Pinpoint the cell where the given text exists, returning its [x, y] midpoint coordinate. 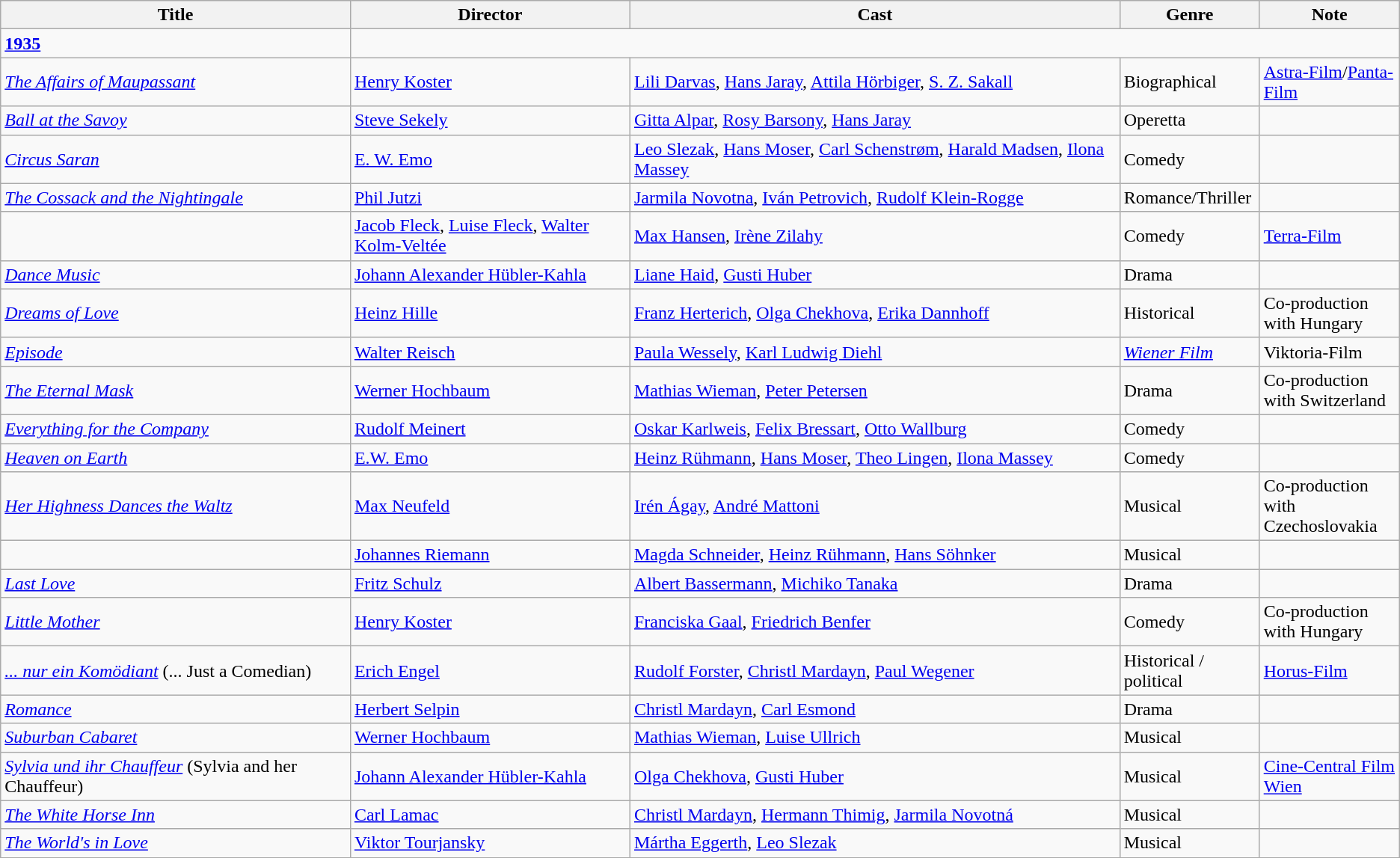
Christl Mardayn, Carl Esmond [875, 709]
Steve Sekely [490, 120]
E.W. Emo [490, 457]
Cine-Central Film Wien [1330, 776]
Dreams of Love [176, 313]
Carl Lamac [490, 815]
Albert Bassermann, Michiko Tanaka [875, 583]
Mathias Wieman, Luise Ullrich [875, 738]
Max Neufeld [490, 506]
Gitta Alpar, Rosy Barsony, Hans Jaray [875, 120]
Astra-Film/Panta-Film [1330, 82]
Biographical [1189, 82]
Little Mother [176, 622]
The Cossack and the Nightingale [176, 197]
Rudolf Meinert [490, 429]
E. W. Emo [490, 159]
Liane Haid, Gusti Huber [875, 275]
Sylvia und ihr Chauffeur (Sylvia and her Chauffeur) [176, 776]
The Affairs of Maupassant [176, 82]
Last Love [176, 583]
The Eternal Mask [176, 390]
Historical / political [1189, 670]
Jacob Fleck, Luise Fleck, Walter Kolm-Veltée [490, 236]
Heinz Hille [490, 313]
Herbert Selpin [490, 709]
Viktoria-Film [1330, 352]
1935 [176, 43]
Her Highness Dances the Waltz [176, 506]
Irén Ágay, André Mattoni [875, 506]
Max Hansen, Irène Zilahy [875, 236]
Paula Wessely, Karl Ludwig Diehl [875, 352]
Lili Darvas, Hans Jaray, Attila Hörbiger, S. Z. Sakall [875, 82]
Suburban Cabaret [176, 738]
Historical [1189, 313]
Leo Slezak, Hans Moser, Carl Schenstrøm, Harald Madsen, Ilona Massey [875, 159]
Circus Saran [176, 159]
Everything for the Company [176, 429]
Note [1330, 15]
Dance Music [176, 275]
Franciska Gaal, Friedrich Benfer [875, 622]
Operetta [1189, 120]
Phil Jutzi [490, 197]
Wiener Film [1189, 352]
Romance [176, 709]
Title [176, 15]
Heaven on Earth [176, 457]
Magda Schneider, Heinz Rühmann, Hans Söhnker [875, 555]
Co-production with Czechoslovakia [1330, 506]
Episode [176, 352]
Horus-Film [1330, 670]
Rudolf Forster, Christl Mardayn, Paul Wegener [875, 670]
Co-production with Switzerland [1330, 390]
Franz Herterich, Olga Chekhova, Erika Dannhoff [875, 313]
Romance/Thriller [1189, 197]
Heinz Rühmann, Hans Moser, Theo Lingen, Ilona Massey [875, 457]
Christl Mardayn, Hermann Thimig, Jarmila Novotná [875, 815]
Olga Chekhova, Gusti Huber [875, 776]
The World's in Love [176, 843]
Cast [875, 15]
Fritz Schulz [490, 583]
Mathias Wieman, Peter Petersen [875, 390]
Oskar Karlweis, Felix Bressart, Otto Wallburg [875, 429]
Walter Reisch [490, 352]
Erich Engel [490, 670]
Director [490, 15]
The White Horse Inn [176, 815]
Viktor Tourjansky [490, 843]
Terra-Film [1330, 236]
Genre [1189, 15]
Ball at the Savoy [176, 120]
Jarmila Novotna, Iván Petrovich, Rudolf Klein-Rogge [875, 197]
... nur ein Komödiant (... Just a Comedian) [176, 670]
Mártha Eggerth, Leo Slezak [875, 843]
Johannes Riemann [490, 555]
